Return the [X, Y] coordinate for the center point of the cell that contains the specified text.  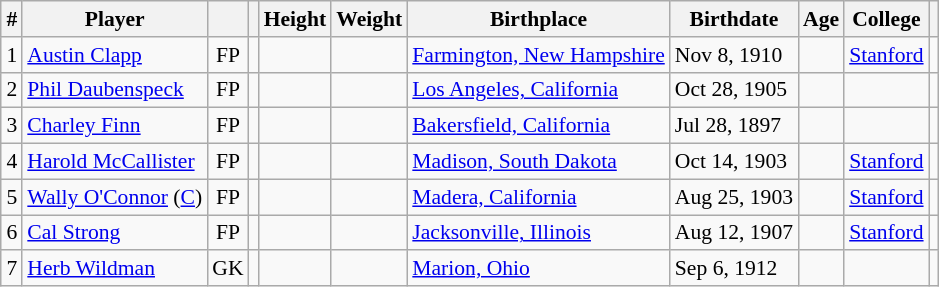
1 [12, 55]
Sep 6, 1912 [734, 269]
Nov 8, 1910 [734, 55]
Farmington, New Hampshire [538, 55]
GK [228, 269]
Bakersfield, California [538, 126]
# [12, 19]
Austin Clapp [114, 55]
Wally O'Connor (C) [114, 197]
Harold McCallister [114, 162]
2 [12, 90]
Height [295, 19]
Player [114, 19]
Aug 25, 1903 [734, 197]
Birthdate [734, 19]
Madera, California [538, 197]
Oct 28, 1905 [734, 90]
Marion, Ohio [538, 269]
Herb Wildman [114, 269]
5 [12, 197]
6 [12, 233]
Birthplace [538, 19]
7 [12, 269]
Jacksonville, Illinois [538, 233]
Jul 28, 1897 [734, 126]
4 [12, 162]
Weight [369, 19]
College [886, 19]
Oct 14, 1903 [734, 162]
Madison, South Dakota [538, 162]
Charley Finn [114, 126]
Age [821, 19]
Aug 12, 1907 [734, 233]
3 [12, 126]
Phil Daubenspeck [114, 90]
Cal Strong [114, 233]
Los Angeles, California [538, 90]
